Find where the given text appears and provide that cell's center as (x, y) coordinate. 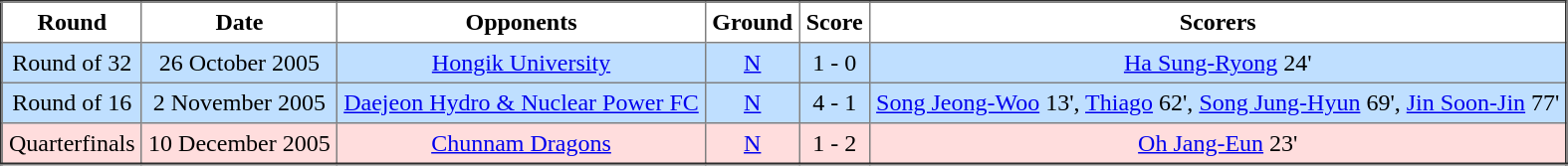
10 December 2005 (239, 143)
Oh Jang-Eun 23' (1219, 143)
1 - 2 (834, 143)
Ha Sung-Ryong 24' (1219, 63)
Round of 32 (72, 63)
26 October 2005 (239, 63)
Daejeon Hydro & Nuclear Power FC (521, 102)
1 - 0 (834, 63)
Song Jeong-Woo 13', Thiago 62', Song Jung-Hyun 69', Jin Soon-Jin 77' (1219, 102)
Chunnam Dragons (521, 143)
Hongik University (521, 63)
Quarterfinals (72, 143)
Date (239, 22)
Round (72, 22)
2 November 2005 (239, 102)
Scorers (1219, 22)
Score (834, 22)
Ground (753, 22)
Opponents (521, 22)
4 - 1 (834, 102)
Round of 16 (72, 102)
